Find where the given text appears and provide that cell's center as (X, Y) coordinate. 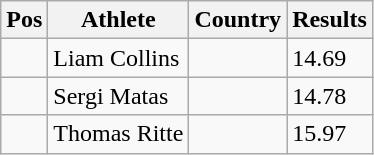
15.97 (330, 134)
14.69 (330, 58)
Results (330, 20)
14.78 (330, 96)
Pos (24, 20)
Liam Collins (118, 58)
Thomas Ritte (118, 134)
Country (238, 20)
Athlete (118, 20)
Sergi Matas (118, 96)
